Find where the given text appears and provide that cell's center as (x, y) coordinate. 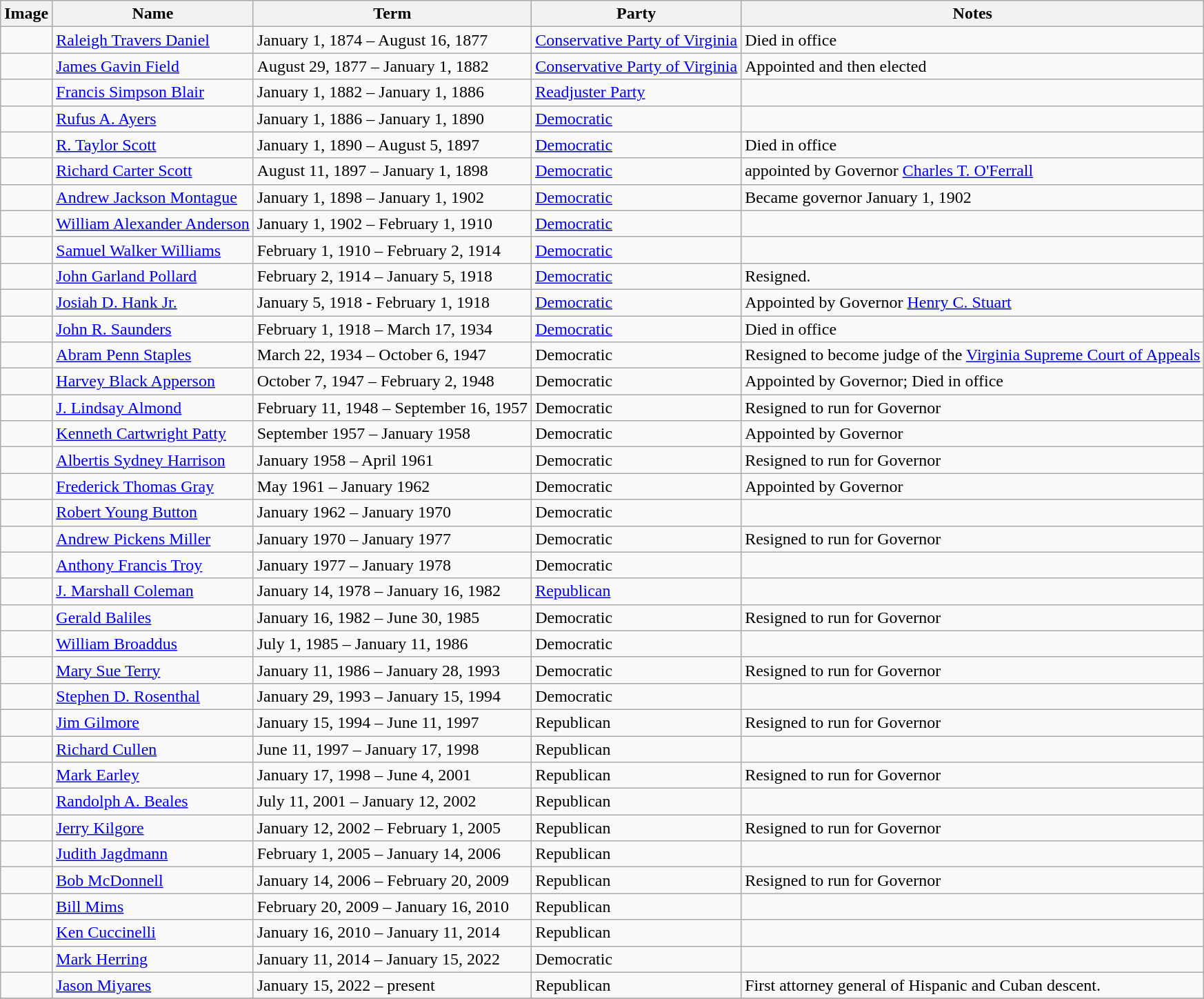
First attorney general of Hispanic and Cuban descent. (972, 985)
Jerry Kilgore (153, 828)
February 20, 2009 – January 16, 2010 (392, 907)
February 1, 2005 – January 14, 2006 (392, 854)
September 1957 – January 1958 (392, 434)
Bill Mims (153, 907)
January 1, 1886 – January 1, 1890 (392, 119)
Jason Miyares (153, 985)
January 1, 1890 – August 5, 1897 (392, 145)
Josiah D. Hank Jr. (153, 302)
August 11, 1897 – January 1, 1898 (392, 171)
Samuel Walker Williams (153, 250)
Richard Cullen (153, 749)
February 2, 1914 – January 5, 1918 (392, 276)
appointed by Governor Charles T. O'Ferrall (972, 171)
Appointed and then elected (972, 66)
January 16, 1982 – June 30, 1985 (392, 617)
Notes (972, 14)
Ken Cuccinelli (153, 933)
February 1, 1910 – February 2, 1914 (392, 250)
Rufus A. Ayers (153, 119)
July 1, 1985 – January 11, 1986 (392, 644)
Image (26, 14)
Bob McDonnell (153, 880)
January 1, 1902 – February 1, 1910 (392, 224)
January 1, 1882 – January 1, 1886 (392, 92)
J. Lindsay Almond (153, 408)
July 11, 2001 – January 12, 2002 (392, 802)
Jim Gilmore (153, 722)
January 12, 2002 – February 1, 2005 (392, 828)
January 1, 1874 – August 16, 1877 (392, 40)
Mary Sue Terry (153, 670)
February 1, 1918 – March 17, 1934 (392, 329)
James Gavin Field (153, 66)
William Broaddus (153, 644)
Richard Carter Scott (153, 171)
Raleigh Travers Daniel (153, 40)
Resigned. (972, 276)
Became governor January 1, 1902 (972, 197)
Robert Young Button (153, 513)
January 1962 – January 1970 (392, 513)
January 16, 2010 – January 11, 2014 (392, 933)
January 14, 2006 – February 20, 2009 (392, 880)
January 1977 – January 1978 (392, 565)
Francis Simpson Blair (153, 92)
January 15, 1994 – June 11, 1997 (392, 722)
Anthony Francis Troy (153, 565)
Kenneth Cartwright Patty (153, 434)
Frederick Thomas Gray (153, 486)
Party (636, 14)
August 29, 1877 – January 1, 1882 (392, 66)
Andrew Pickens Miller (153, 539)
J. Marshall Coleman (153, 591)
May 1961 – January 1962 (392, 486)
Andrew Jackson Montague (153, 197)
January 11, 1986 – January 28, 1993 (392, 670)
Randolph A. Beales (153, 802)
October 7, 1947 – February 2, 1948 (392, 382)
Mark Herring (153, 959)
Albertis Sydney Harrison (153, 460)
Gerald Baliles (153, 617)
Resigned to become judge of the Virginia Supreme Court of Appeals (972, 355)
January 11, 2014 – January 15, 2022 (392, 959)
March 22, 1934 – October 6, 1947 (392, 355)
January 1958 – April 1961 (392, 460)
Judith Jagdmann (153, 854)
Readjuster Party (636, 92)
February 11, 1948 – September 16, 1957 (392, 408)
Name (153, 14)
Appointed by Governor; Died in office (972, 382)
John R. Saunders (153, 329)
January 1, 1898 – January 1, 1902 (392, 197)
January 5, 1918 - February 1, 1918 (392, 302)
January 15, 2022 – present (392, 985)
January 17, 1998 – June 4, 2001 (392, 775)
William Alexander Anderson (153, 224)
January 29, 1993 – January 15, 1994 (392, 696)
Abram Penn Staples (153, 355)
John Garland Pollard (153, 276)
Harvey Black Apperson (153, 382)
January 14, 1978 – January 16, 1982 (392, 591)
January 1970 – January 1977 (392, 539)
Appointed by Governor Henry C. Stuart (972, 302)
Mark Earley (153, 775)
R. Taylor Scott (153, 145)
Term (392, 14)
June 11, 1997 – January 17, 1998 (392, 749)
Stephen D. Rosenthal (153, 696)
